From the cell containing the given text, extract its center point as [x, y] coordinate. 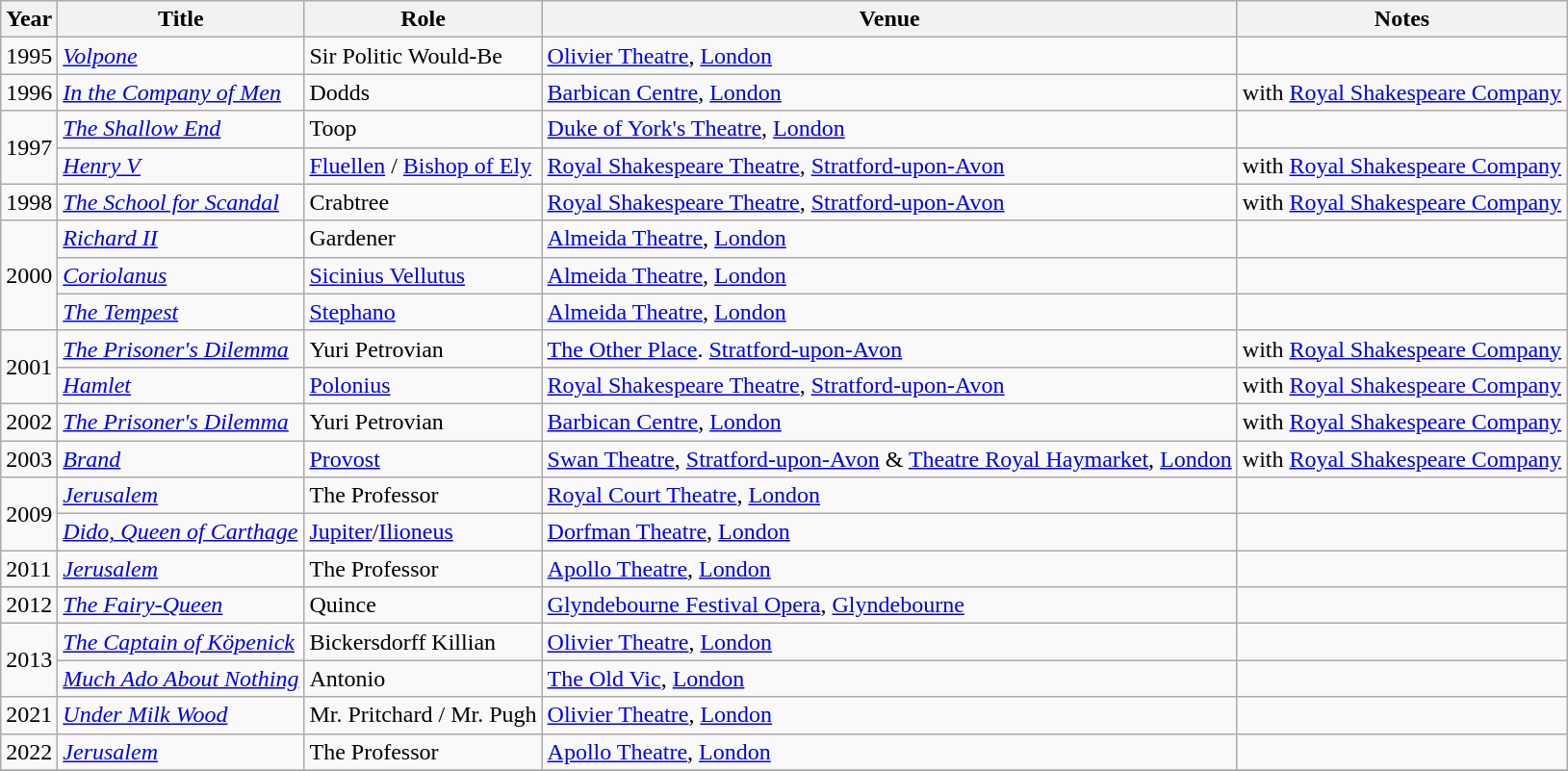
Toop [424, 129]
Year [29, 19]
The Tempest [181, 312]
Notes [1401, 19]
Brand [181, 459]
The Old Vic, London [889, 679]
Richard II [181, 239]
Volpone [181, 56]
Quince [424, 605]
2001 [29, 367]
Coriolanus [181, 275]
Glyndebourne Festival Opera, Glyndebourne [889, 605]
Duke of York's Theatre, London [889, 129]
In the Company of Men [181, 92]
Hamlet [181, 385]
1996 [29, 92]
Crabtree [424, 202]
1998 [29, 202]
2009 [29, 514]
Dido, Queen of Carthage [181, 532]
The Other Place. Stratford-upon-Avon [889, 348]
Role [424, 19]
The Fairy-Queen [181, 605]
1997 [29, 147]
Mr. Pritchard / Mr. Pugh [424, 715]
The Shallow End [181, 129]
Jupiter/Ilioneus [424, 532]
2000 [29, 275]
Much Ado About Nothing [181, 679]
Antonio [424, 679]
Under Milk Wood [181, 715]
Venue [889, 19]
Henry V [181, 166]
2003 [29, 459]
Dorfman Theatre, London [889, 532]
Sicinius Vellutus [424, 275]
Gardener [424, 239]
Swan Theatre, Stratford-upon-Avon & Theatre Royal Haymarket, London [889, 459]
2011 [29, 569]
Stephano [424, 312]
2013 [29, 660]
The Captain of Köpenick [181, 642]
Polonius [424, 385]
2012 [29, 605]
Royal Court Theatre, London [889, 496]
Provost [424, 459]
Bickersdorff Killian [424, 642]
2022 [29, 752]
2021 [29, 715]
Fluellen / Bishop of Ely [424, 166]
The School for Scandal [181, 202]
Title [181, 19]
Sir Politic Would-Be [424, 56]
1995 [29, 56]
2002 [29, 422]
Dodds [424, 92]
